Extract the (x, y) coordinate from the center of the cell holding the provided text.  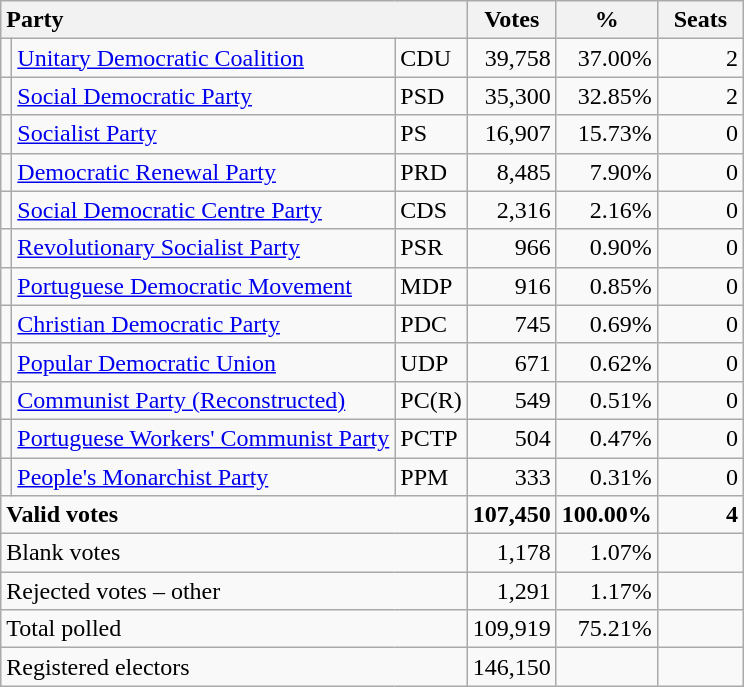
1,178 (512, 553)
0.69% (606, 324)
PSD (431, 96)
People's Monarchist Party (204, 477)
2,316 (512, 210)
0.62% (606, 362)
75.21% (606, 629)
745 (512, 324)
Social Democratic Party (204, 96)
0.47% (606, 438)
% (606, 20)
Social Democratic Centre Party (204, 210)
Seats (700, 20)
1.17% (606, 591)
100.00% (606, 515)
7.90% (606, 172)
32.85% (606, 96)
Portuguese Workers' Communist Party (204, 438)
333 (512, 477)
2.16% (606, 210)
CDS (431, 210)
107,450 (512, 515)
1,291 (512, 591)
1.07% (606, 553)
39,758 (512, 58)
Communist Party (Reconstructed) (204, 400)
4 (700, 515)
PPM (431, 477)
Socialist Party (204, 134)
Total polled (234, 629)
504 (512, 438)
PDC (431, 324)
PCTP (431, 438)
35,300 (512, 96)
Rejected votes – other (234, 591)
Revolutionary Socialist Party (204, 248)
Christian Democratic Party (204, 324)
PSR (431, 248)
0.31% (606, 477)
MDP (431, 286)
966 (512, 248)
Democratic Renewal Party (204, 172)
Portuguese Democratic Movement (204, 286)
Unitary Democratic Coalition (204, 58)
UDP (431, 362)
549 (512, 400)
0.51% (606, 400)
Registered electors (234, 667)
109,919 (512, 629)
Votes (512, 20)
146,150 (512, 667)
Popular Democratic Union (204, 362)
PRD (431, 172)
Blank votes (234, 553)
0.85% (606, 286)
15.73% (606, 134)
Party (234, 20)
PS (431, 134)
PC(R) (431, 400)
16,907 (512, 134)
916 (512, 286)
0.90% (606, 248)
671 (512, 362)
CDU (431, 58)
8,485 (512, 172)
37.00% (606, 58)
Valid votes (234, 515)
